Identify which cell holds the provided text, then report its (X, Y) central coordinate. 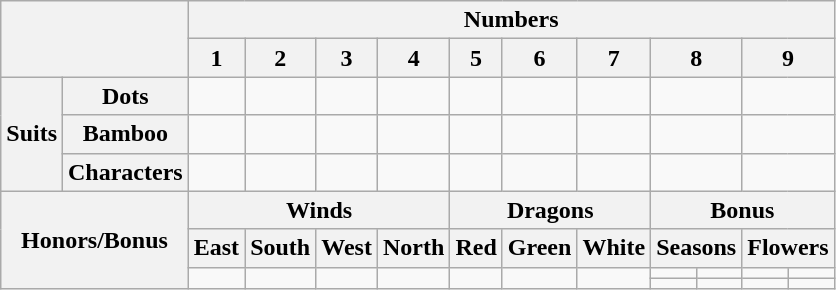
Dots (126, 96)
South (280, 248)
Characters (126, 172)
1 (216, 58)
Suits (32, 134)
West (347, 248)
4 (413, 58)
Bamboo (126, 134)
Honors/Bonus (94, 240)
7 (614, 58)
5 (476, 58)
Bonus (742, 210)
Winds (319, 210)
Seasons (696, 248)
Dragons (550, 210)
Flowers (788, 248)
6 (540, 58)
Numbers (511, 20)
Red (476, 248)
North (413, 248)
9 (788, 58)
3 (347, 58)
White (614, 248)
East (216, 248)
8 (696, 58)
2 (280, 58)
Green (540, 248)
